Capture the cell that displays the provided text and extract its (X, Y) central coordinate. 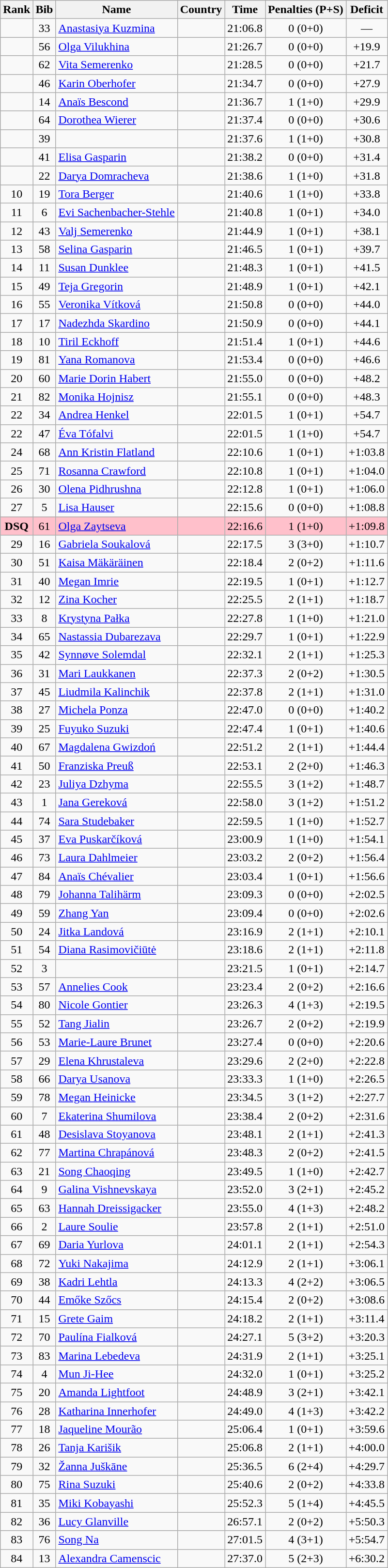
Katharina Innerhofer (116, 1411)
+27.9 (366, 83)
+38.1 (366, 231)
Teja Gregorin (116, 286)
3 (3+0) (306, 544)
Rina Suzuki (116, 1485)
24:13.3 (245, 1282)
+1:06.0 (366, 489)
+42.1 (366, 286)
Ann Kristin Flatland (116, 452)
22:37.8 (245, 692)
Martina Chrapánová (116, 1153)
+1:22.9 (366, 637)
Anastasiya Kuzmina (116, 28)
+3:08.6 (366, 1300)
Franziska Preuß (116, 765)
23:38.4 (245, 1116)
23:48.3 (245, 1153)
+2:19.9 (366, 1024)
22:18.4 (245, 563)
+2:45.2 (366, 1190)
+2:20.6 (366, 1042)
Jana Gereková (116, 802)
5 (2+3) (306, 1558)
24:18.2 (245, 1319)
23:09.4 (245, 913)
Amanda Lightfoot (116, 1392)
23:57.8 (245, 1226)
23:26.3 (245, 1005)
Darya Usanova (116, 1079)
Nastassia Dubarezava (116, 637)
21:50.9 (245, 323)
21:34.7 (245, 83)
+1:46.3 (366, 765)
Paulína Fialková (116, 1337)
21:37.6 (245, 139)
Name (116, 10)
Monika Hojnisz (116, 397)
+2:42.7 (366, 1171)
+2:41.3 (366, 1134)
+3:59.6 (366, 1429)
+3:20.3 (366, 1337)
Hannah Dreissigacker (116, 1208)
Ekaterina Shumilova (116, 1116)
Vita Semerenko (116, 65)
+44.6 (366, 342)
5 (3+2) (306, 1337)
+1:56.6 (366, 876)
+1:31.0 (366, 692)
22:29.7 (245, 637)
25:36.5 (245, 1466)
Andrea Henkel (116, 415)
Zhang Yan (116, 913)
Anaïs Chévalier (116, 876)
Fuyuko Suzuki (116, 729)
Diana Rasimovičiūtė (116, 950)
Olga Vilukhina (116, 47)
23:16.9 (245, 931)
23:33.3 (245, 1079)
24:12.9 (245, 1263)
24:32.0 (245, 1374)
+1:18.7 (366, 600)
22:16.6 (245, 526)
22:59.5 (245, 821)
25:06.4 (245, 1429)
Time (245, 10)
+31.8 (366, 175)
Nadezhda Skardino (116, 323)
21:55.0 (245, 378)
22:27.8 (245, 618)
+4:33.8 (366, 1485)
23:03.4 (245, 876)
+2:22.8 (366, 1060)
Lucy Glanville (116, 1521)
22:12.8 (245, 489)
Marie-Laure Brunet (116, 1042)
Olena Pidhrushna (116, 489)
DSQ (16, 526)
Žanna Juškāne (116, 1466)
+29.9 (366, 102)
24:15.4 (245, 1300)
Galina Vishnevskaya (116, 1190)
22:19.5 (245, 581)
+1:54.1 (366, 839)
Megan Imrie (116, 581)
+3:25.1 (366, 1355)
21:48.9 (245, 286)
22:32.1 (245, 655)
+1:11.6 (366, 563)
Alexandra Camenscic (116, 1558)
24:01.1 (245, 1245)
23:49.5 (245, 1171)
Elena Khrustaleva (116, 1060)
+2:26.5 (366, 1079)
+1:12.7 (366, 581)
+1:08.8 (366, 507)
Kadri Lehtla (116, 1282)
22:15.6 (245, 507)
22:25.5 (245, 600)
+4:29.7 (366, 1466)
Krystyna Pałka (116, 618)
+1:25.3 (366, 655)
+39.7 (366, 249)
+1:10.7 (366, 544)
Tora Berger (116, 194)
Rank (16, 10)
27:37.0 (245, 1558)
Yuki Nakajima (116, 1263)
Eva Puskarčíková (116, 839)
21:44.9 (245, 231)
Mun Ji-Hee (116, 1374)
+3:25.2 (366, 1374)
23:18.6 (245, 950)
+2:19.5 (366, 1005)
+31.4 (366, 157)
23:00.9 (245, 839)
Marina Lebedeva (116, 1355)
+3:11.4 (366, 1319)
24:48.9 (245, 1392)
21:46.5 (245, 249)
Sara Studebaker (116, 821)
7 (45, 1116)
+5:50.3 (366, 1521)
+2:11.8 (366, 950)
+48.2 (366, 378)
Kaisa Mäkäräinen (116, 563)
Liudmila Kalinchik (116, 692)
3 (45, 968)
23:21.5 (245, 968)
+1:21.0 (366, 618)
22:10.6 (245, 452)
5 (1+4) (306, 1503)
25:40.6 (245, 1485)
+3:06.5 (366, 1282)
+1:40.2 (366, 710)
21:36.7 (245, 102)
+1:48.7 (366, 784)
Country (201, 10)
Yana Romanova (116, 360)
+1:30.5 (366, 673)
21:55.1 (245, 397)
21:40.6 (245, 194)
21:26.7 (245, 47)
Gabriela Soukalová (116, 544)
21:37.4 (245, 120)
+2:51.0 (366, 1226)
Grete Gaim (116, 1319)
Laure Soulie (116, 1226)
Laura Dahlmeier (116, 858)
Nicole Gontier (116, 1005)
+48.3 (366, 397)
Penalties (P+S) (306, 10)
Valj Semerenko (116, 231)
25:52.3 (245, 1503)
+1:04.0 (366, 470)
Lisa Hauser (116, 507)
+2:14.7 (366, 968)
4 (3+1) (306, 1540)
Marie Dorin Habert (116, 378)
23:26.7 (245, 1024)
+2:02.6 (366, 913)
8 (45, 618)
27:01.5 (245, 1540)
23:09.3 (245, 895)
+1:51.2 (366, 802)
Song Na (116, 1540)
+2:10.1 (366, 931)
Annelies Cook (116, 987)
+30.8 (366, 139)
Mari Laukkanen (116, 673)
24:27.1 (245, 1337)
Susan Dunklee (116, 268)
+33.8 (366, 194)
— (366, 28)
6 (2+4) (306, 1466)
5 (45, 507)
Jaqueline Mourão (116, 1429)
+2:16.6 (366, 987)
+21.7 (366, 65)
+3:42.2 (366, 1411)
23:48.1 (245, 1134)
+30.6 (366, 120)
Tiril Eckhoff (116, 342)
23:23.4 (245, 987)
Zina Kocher (116, 600)
Johanna Talihärm (116, 895)
+2:54.3 (366, 1245)
+19.9 (366, 47)
21:50.8 (245, 305)
22:58.0 (245, 802)
+2:27.7 (366, 1097)
22:17.5 (245, 544)
21:48.3 (245, 268)
+34.0 (366, 212)
+2:31.6 (366, 1116)
Magdalena Gwizdoń (116, 747)
22:47.0 (245, 710)
+1:56.4 (366, 858)
Anaïs Bescond (116, 102)
+2:41.5 (366, 1153)
+44.0 (366, 305)
Olga Zaytseva (116, 526)
Jitka Landová (116, 931)
25:06.8 (245, 1448)
23:34.5 (245, 1097)
+4:00.0 (366, 1448)
+1:52.7 (366, 821)
2 (45, 1226)
Desislava Stoyanova (116, 1134)
Selina Gasparin (116, 249)
+1:03.8 (366, 452)
22:53.1 (245, 765)
23:03.2 (245, 858)
+41.5 (366, 268)
+5:54.7 (366, 1540)
Deficit (366, 10)
4 (45, 1374)
+3:06.1 (366, 1263)
9 (45, 1190)
Rosanna Crawford (116, 470)
Tang Jialin (116, 1024)
Michela Ponza (116, 710)
+4:45.5 (366, 1503)
23:27.4 (245, 1042)
Juliya Dzhyma (116, 784)
Elisa Gasparin (116, 157)
Miki Kobayashi (116, 1503)
+1:44.4 (366, 747)
22:10.8 (245, 470)
Emőke Szőcs (116, 1300)
21:53.4 (245, 360)
21:06.8 (245, 28)
22:37.3 (245, 673)
21:38.2 (245, 157)
Veronika Vítková (116, 305)
23 (45, 784)
Darya Domracheva (116, 175)
23:52.0 (245, 1190)
24:49.0 (245, 1411)
Karin Oberhofer (116, 83)
21:28.5 (245, 65)
23:29.6 (245, 1060)
+46.6 (366, 360)
4 (2+2) (306, 1282)
22:51.2 (245, 747)
26:57.1 (245, 1521)
Daria Yurlova (116, 1245)
Evi Sachenbacher-Stehle (116, 212)
+1:40.6 (366, 729)
21:38.6 (245, 175)
+44.1 (366, 323)
+6:30.2 (366, 1558)
1 (45, 802)
Bib (45, 10)
Synnøve Solemdal (116, 655)
23:55.0 (245, 1208)
22:55.5 (245, 784)
6 (45, 212)
Megan Heinicke (116, 1097)
Éva Tófalvi (116, 434)
+3:42.1 (366, 1392)
24:31.9 (245, 1355)
Tanja Karišik (116, 1448)
Dorothea Wierer (116, 120)
22:47.4 (245, 729)
+2:02.5 (366, 895)
+1:09.8 (366, 526)
28 (45, 1411)
21:51.4 (245, 342)
+2:48.2 (366, 1208)
21:40.8 (245, 212)
Song Chaoqing (116, 1171)
